Search for the cell housing the specified text and yield its [x, y] center coordinate. 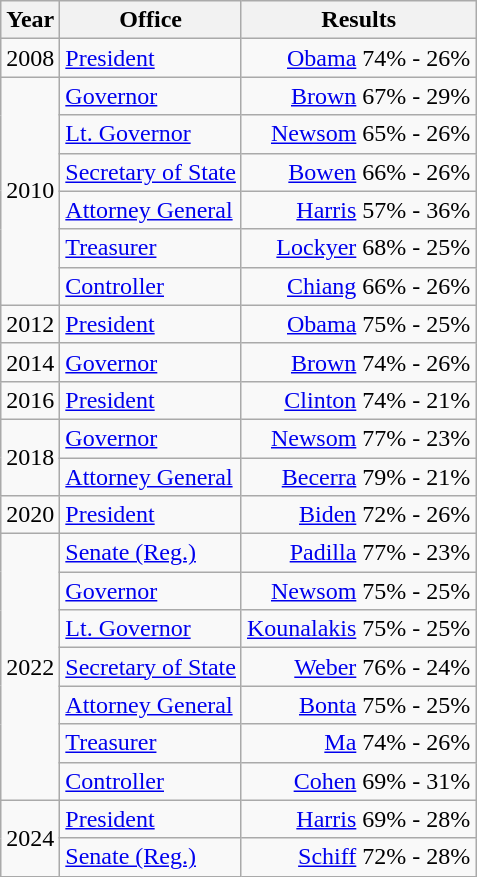
2018 [30, 457]
Office [151, 20]
Becerra 79% - 21% [358, 477]
Bonta 75% - 25% [358, 705]
Brown 67% - 29% [358, 96]
Bowen 66% - 26% [358, 172]
Kounalakis 75% - 25% [358, 629]
Results [358, 20]
Harris 57% - 36% [358, 210]
Chiang 66% - 26% [358, 286]
Ma 74% - 26% [358, 743]
Brown 74% - 26% [358, 362]
Harris 69% - 28% [358, 819]
Biden 72% - 26% [358, 515]
2010 [30, 191]
Obama 75% - 25% [358, 324]
Year [30, 20]
Clinton 74% - 21% [358, 400]
Schiff 72% - 28% [358, 857]
2020 [30, 515]
2012 [30, 324]
2014 [30, 362]
2024 [30, 838]
Padilla 77% - 23% [358, 553]
2016 [30, 400]
Cohen 69% - 31% [358, 781]
2022 [30, 667]
Obama 74% - 26% [358, 58]
Newsom 75% - 25% [358, 591]
Weber 76% - 24% [358, 667]
2008 [30, 58]
Newsom 65% - 26% [358, 134]
Newsom 77% - 23% [358, 438]
Lockyer 68% - 25% [358, 248]
